Locate the cell with the specified text and output its [x, y] center coordinate. 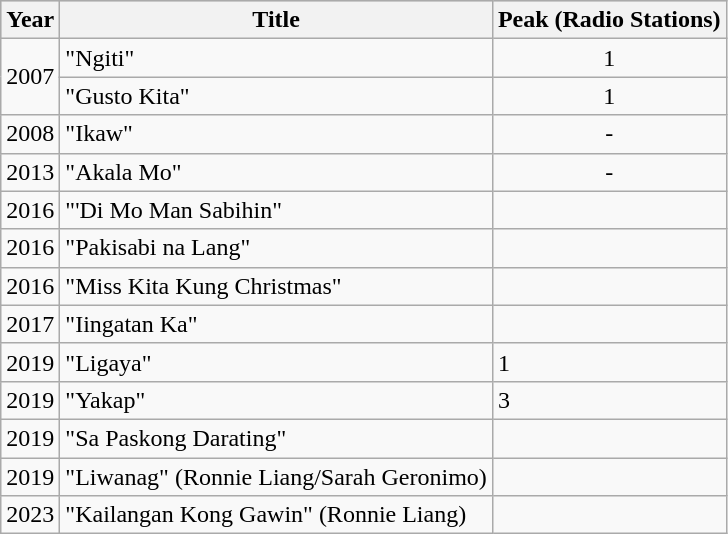
Peak (Radio Stations) [609, 20]
Year [30, 20]
2013 [30, 172]
Title [276, 20]
"Miss Kita Kung Christmas" [276, 286]
"Ikaw" [276, 134]
"Iingatan Ka" [276, 324]
"Ligaya" [276, 362]
2023 [30, 515]
"Ngiti" [276, 58]
"Kailangan Kong Gawin" (Ronnie Liang) [276, 515]
"Sa Paskong Darating" [276, 438]
"Yakap" [276, 400]
2017 [30, 324]
2008 [30, 134]
"Akala Mo" [276, 172]
"'Di Mo Man Sabihin" [276, 210]
"Pakisabi na Lang" [276, 248]
"Gusto Kita" [276, 96]
2007 [30, 77]
3 [609, 400]
"Liwanag" (Ronnie Liang/Sarah Geronimo) [276, 477]
